Output the [x, y] coordinate of the center of the cell containing the given text.  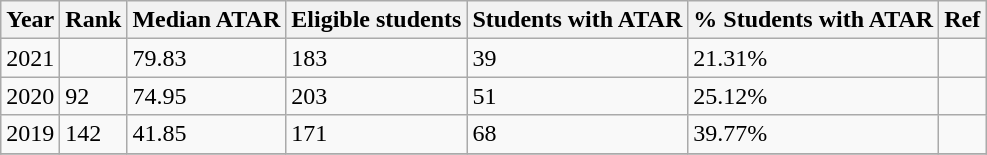
171 [376, 134]
51 [578, 96]
Ref [962, 20]
% Students with ATAR [814, 20]
Median ATAR [206, 20]
Eligible students [376, 20]
41.85 [206, 134]
Students with ATAR [578, 20]
Rank [94, 20]
39 [578, 58]
142 [94, 134]
79.83 [206, 58]
2021 [30, 58]
21.31% [814, 58]
92 [94, 96]
25.12% [814, 96]
68 [578, 134]
203 [376, 96]
2020 [30, 96]
2019 [30, 134]
74.95 [206, 96]
Year [30, 20]
39.77% [814, 134]
183 [376, 58]
